Provide the [X, Y] coordinate of the cell's center where the given text is located.  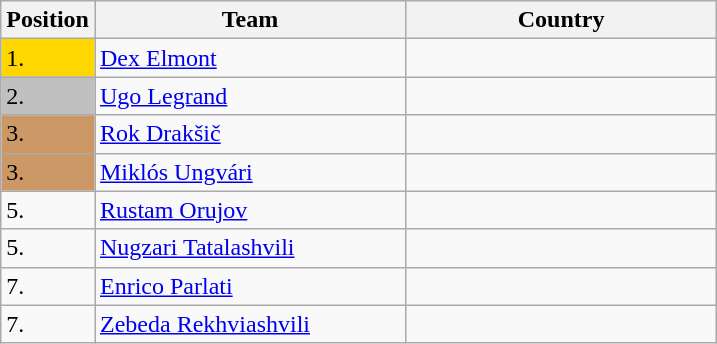
1. [48, 58]
Ugo Legrand [250, 96]
Miklós Ungvári [250, 172]
Enrico Parlati [250, 286]
2. [48, 96]
Country [562, 20]
Dex Elmont [250, 58]
Rok Drakšič [250, 134]
Zebeda Rekhviashvili [250, 324]
Position [48, 20]
Nugzari Tatalashvili [250, 248]
Team [250, 20]
Rustam Orujov [250, 210]
